Extract the (x, y) coordinate from the center of the cell holding the provided text.  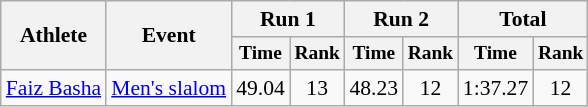
Run 2 (400, 19)
48.23 (374, 88)
Athlete (54, 36)
Men's slalom (168, 88)
1:37.27 (496, 88)
13 (318, 88)
Faiz Basha (54, 88)
49.04 (260, 88)
Total (523, 19)
Run 1 (288, 19)
Event (168, 36)
